Pinpoint the cell where the given text exists, returning its (x, y) midpoint coordinate. 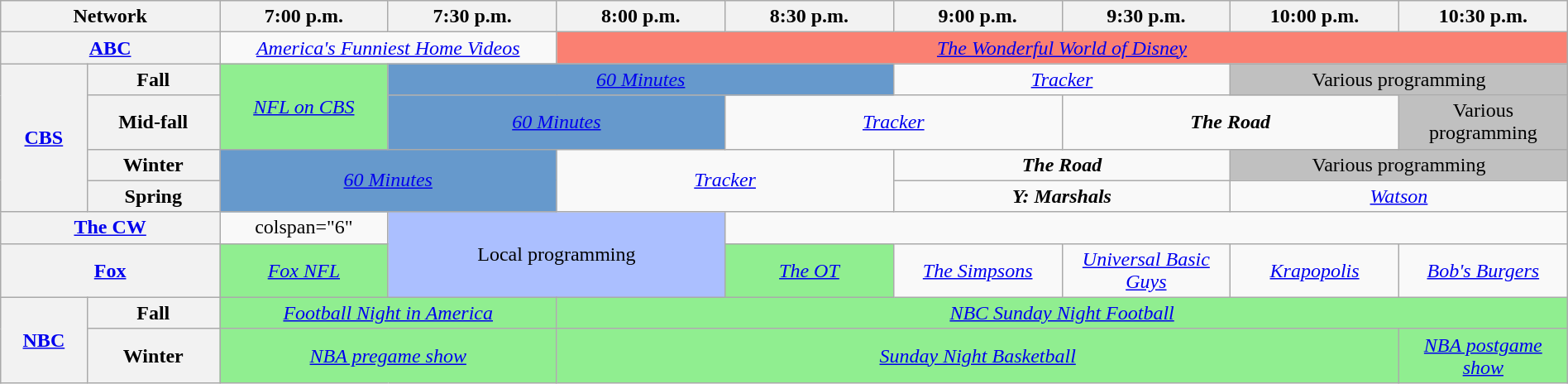
7:30 p.m. (472, 17)
Bob's Burgers (1483, 270)
ABC (111, 48)
NBA pregame show (389, 356)
NBC Sunday Night Football (1062, 313)
colspan="6" (304, 228)
10:00 p.m. (1315, 17)
America's Funniest Home Videos (389, 48)
Mid-fall (154, 122)
10:30 p.m. (1483, 17)
Sunday Night Basketball (978, 356)
The Wonderful World of Disney (1062, 48)
Fox (111, 270)
Local programming (556, 255)
Network (111, 17)
The CW (111, 228)
NBC (44, 339)
NBA postgame show (1483, 356)
Krapopolis (1315, 270)
NFL on CBS (304, 106)
Fox NFL (304, 270)
8:00 p.m. (641, 17)
7:00 p.m. (304, 17)
Universal Basic Guys (1146, 270)
Y: Marshals (1062, 196)
9:00 p.m. (978, 17)
Spring (154, 196)
The OT (810, 270)
9:30 p.m. (1146, 17)
The Simpsons (978, 270)
CBS (44, 137)
8:30 p.m. (810, 17)
Watson (1399, 196)
Football Night in America (389, 313)
